Identify which cell holds the provided text, then report its (X, Y) central coordinate. 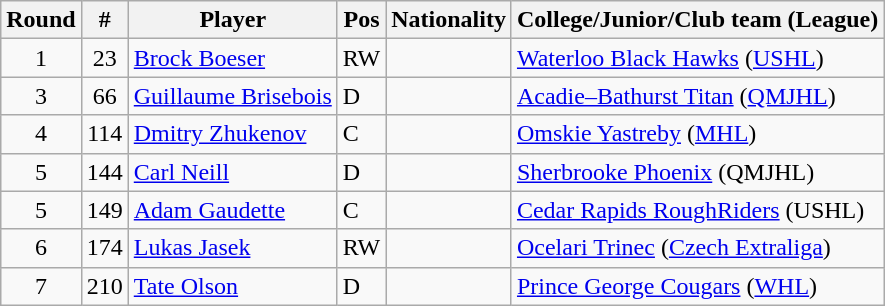
Pos (361, 20)
College/Junior/Club team (League) (697, 20)
Lukas Jasek (232, 248)
Dmitry Zhukenov (232, 134)
Tate Olson (232, 286)
7 (41, 286)
Waterloo Black Hawks (USHL) (697, 58)
6 (41, 248)
Brock Boeser (232, 58)
Acadie–Bathurst Titan (QMJHL) (697, 96)
Player (232, 20)
66 (104, 96)
3 (41, 96)
Cedar Rapids RoughRiders (USHL) (697, 210)
149 (104, 210)
Nationality (449, 20)
144 (104, 172)
4 (41, 134)
Adam Gaudette (232, 210)
210 (104, 286)
Prince George Cougars (WHL) (697, 286)
Round (41, 20)
Sherbrooke Phoenix (QMJHL) (697, 172)
23 (104, 58)
114 (104, 134)
174 (104, 248)
Omskie Yastreby (MHL) (697, 134)
Guillaume Brisebois (232, 96)
# (104, 20)
Ocelari Trinec (Czech Extraliga) (697, 248)
Carl Neill (232, 172)
1 (41, 58)
